Capture the cell that displays the provided text and extract its [X, Y] central coordinate. 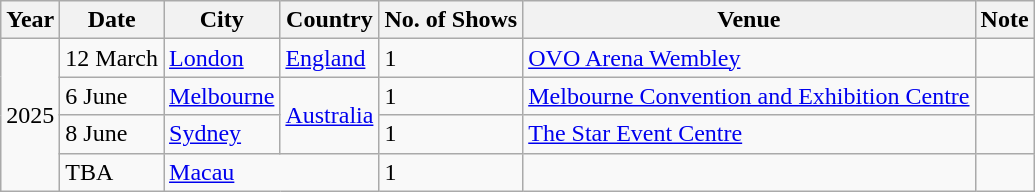
OVO Arena Wembley [749, 58]
2025 [30, 115]
England [330, 58]
Venue [749, 20]
Macau [272, 172]
Year [30, 20]
City [222, 20]
Australia [330, 115]
8 June [112, 134]
Sydney [222, 134]
No. of Shows [451, 20]
Date [112, 20]
Melbourne Convention and Exhibition Centre [749, 96]
London [222, 58]
6 June [112, 96]
12 March [112, 58]
Melbourne [222, 96]
Country [330, 20]
The Star Event Centre [749, 134]
TBA [112, 172]
Note [1004, 20]
